Pinpoint the cell where the given text exists, returning its (X, Y) midpoint coordinate. 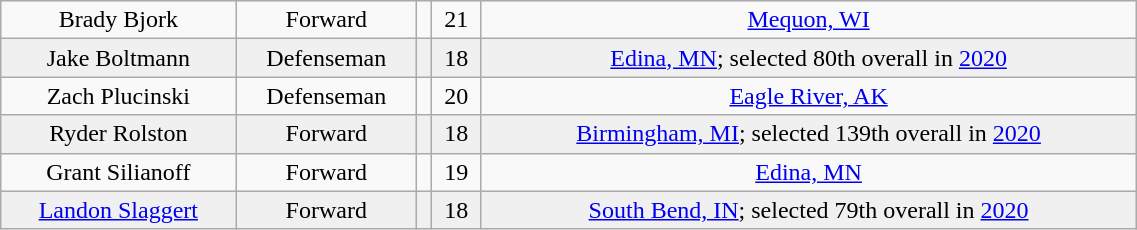
21 (456, 20)
Brady Bjork (118, 20)
Zach Plucinski (118, 96)
Birmingham, MI; selected 139th overall in 2020 (808, 134)
South Bend, IN; selected 79th overall in 2020 (808, 210)
20 (456, 96)
Landon Slaggert (118, 210)
Jake Boltmann (118, 58)
19 (456, 172)
Ryder Rolston (118, 134)
Mequon, WI (808, 20)
Grant Silianoff (118, 172)
Edina, MN (808, 172)
Edina, MN; selected 80th overall in 2020 (808, 58)
Eagle River, AK (808, 96)
